Locate the cell with the specified text and output its (X, Y) center coordinate. 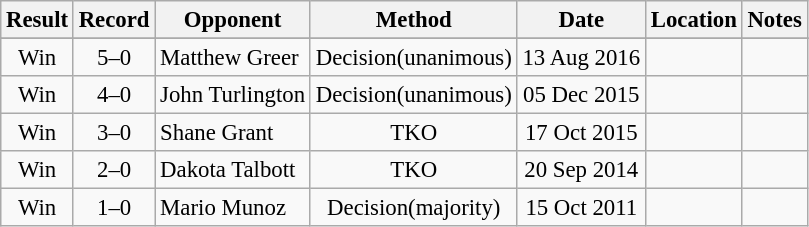
Result (38, 20)
Decision(majority) (414, 208)
13 Aug 2016 (581, 58)
4–0 (114, 95)
15 Oct 2011 (581, 208)
05 Dec 2015 (581, 95)
20 Sep 2014 (581, 170)
John Turlington (233, 95)
Record (114, 20)
Location (694, 20)
1–0 (114, 208)
Notes (774, 20)
Dakota Talbott (233, 170)
Method (414, 20)
Date (581, 20)
17 Oct 2015 (581, 133)
2–0 (114, 170)
Opponent (233, 20)
5–0 (114, 58)
Matthew Greer (233, 58)
3–0 (114, 133)
Mario Munoz (233, 208)
Shane Grant (233, 133)
